Provide the (X, Y) coordinate of the cell's center where the given text is located.  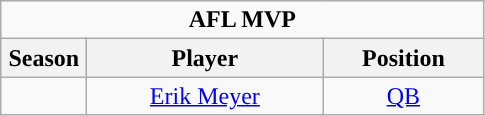
QB (404, 96)
Player (205, 58)
Position (404, 58)
Erik Meyer (205, 96)
Season (44, 58)
AFL MVP (242, 20)
